From the cell containing the given text, extract its center point as (x, y) coordinate. 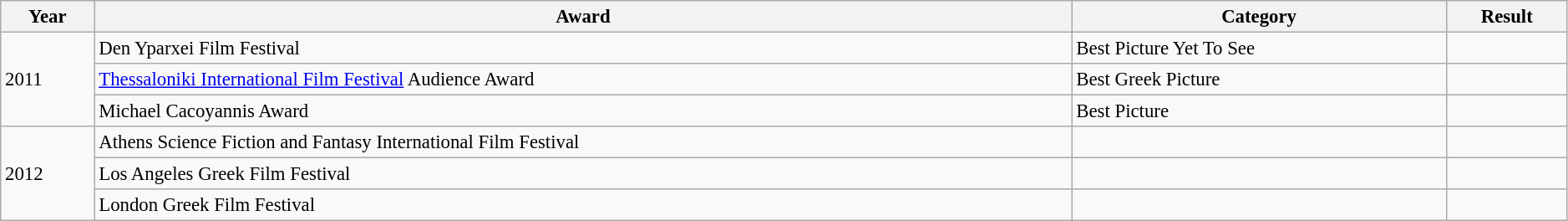
Best Picture (1259, 111)
Award (583, 17)
Michael Cacoyannis Award (583, 111)
2012 (48, 174)
Category (1259, 17)
Year (48, 17)
Athens Science Fiction and Fantasy International Film Festival (583, 142)
Result (1507, 17)
Best Greek Picture (1259, 80)
Best Picture Yet To See (1259, 49)
Los Angeles Greek Film Festival (583, 174)
London Greek Film Festival (583, 205)
2011 (48, 80)
Thessaloniki International Film Festival Audience Award (583, 80)
Den Yparxei Film Festival (583, 49)
